Detect which cell encompasses the target text, then output its (X, Y) center coordinate. 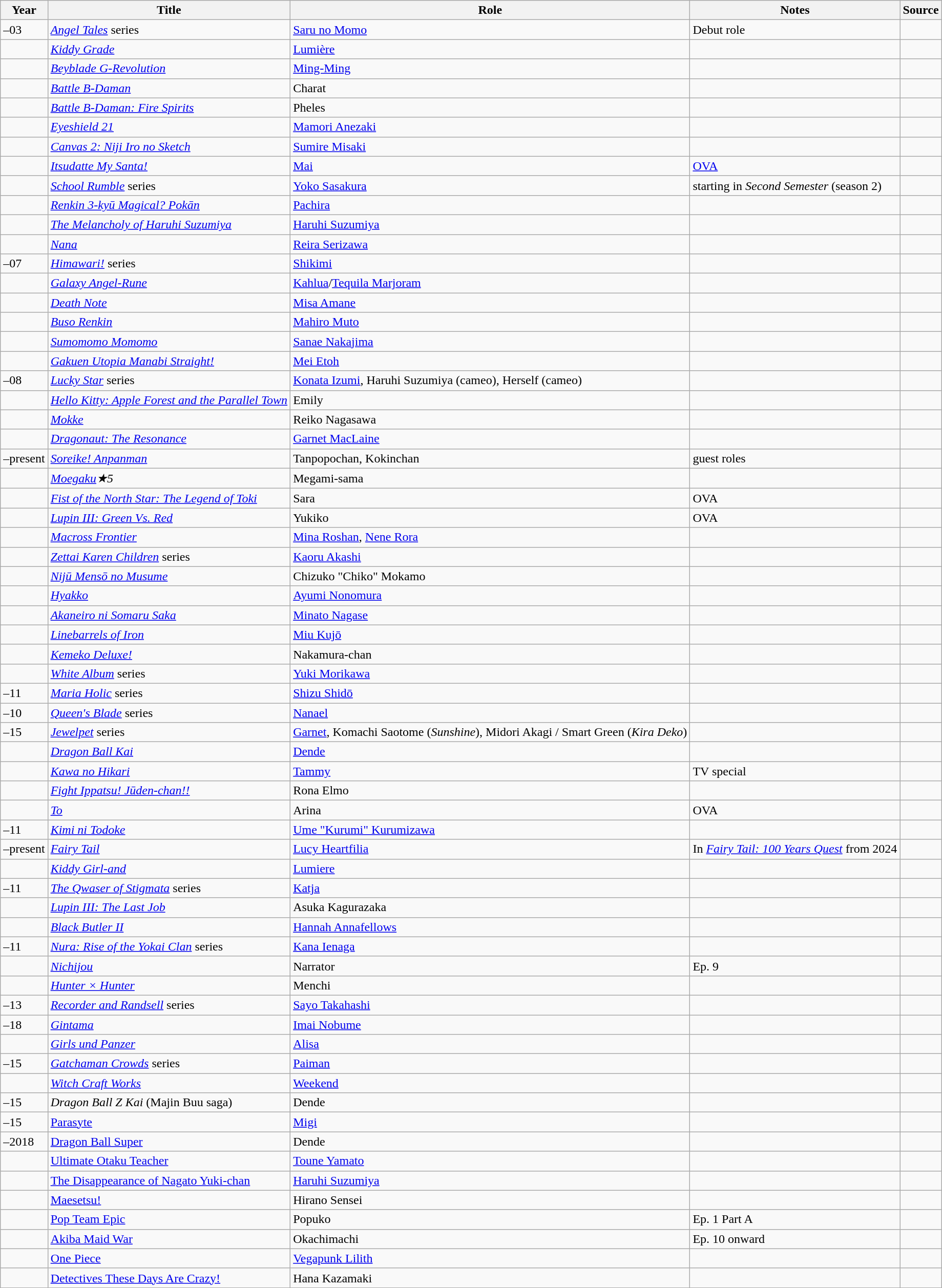
Tanpopochan, Kokinchan (490, 458)
Black Butler II (169, 927)
Popuko (490, 1219)
One Piece (169, 1258)
Recorder and Randsell series (169, 1005)
–10 (24, 712)
Hana Kazamaki (490, 1278)
Imai Nobume (490, 1025)
Ep. 9 (795, 966)
School Rumble series (169, 185)
Pachira (490, 205)
Vegapunk Lilith (490, 1258)
Role (490, 10)
Akaneiro ni Somaru Saka (169, 615)
Yukiko (490, 518)
Mei Etoh (490, 361)
Parasyte (169, 1122)
–08 (24, 381)
Konata Izumi, Haruhi Suzumiya (cameo), Herself (cameo) (490, 381)
Maesetsu! (169, 1200)
Detectives These Days Are Crazy! (169, 1278)
Weekend (490, 1083)
Hunter × Hunter (169, 985)
Battle B-Daman: Fire Spirits (169, 108)
Dragonaut: The Resonance (169, 439)
Kawa no Hikari (169, 771)
Ep. 10 onward (795, 1239)
Kiddy Girl-and (169, 869)
Canvas 2: Niji Iro no Sketch (169, 146)
Year (24, 10)
Misa Amane (490, 303)
Kimi ni Todoke (169, 830)
Witch Craft Works (169, 1083)
Maria Holic series (169, 693)
Charat (490, 88)
Queen's Blade series (169, 712)
Yoko Sasakura (490, 185)
–03 (24, 30)
Hyakko (169, 596)
Narrator (490, 966)
Macross Frontier (169, 537)
Notes (795, 10)
Nura: Rise of the Yokai Clan series (169, 946)
Ep. 1 Part A (795, 1219)
Lumière (490, 49)
Itsudatte My Santa! (169, 166)
Reiko Nagasawa (490, 419)
Katja (490, 888)
Menchi (490, 985)
starting in Second Semester (season 2) (795, 185)
Ayumi Nonomura (490, 596)
Nichijou (169, 966)
Kemeko Deluxe! (169, 654)
Mai (490, 166)
Lupin III: The Last Job (169, 907)
Dragon Ball Z Kai (Majin Buu saga) (169, 1103)
Hannah Annafellows (490, 927)
Kaoru Akashi (490, 557)
Minato Nagase (490, 615)
Ume "Kurumi" Kurumizawa (490, 830)
Himawari! series (169, 264)
Nanael (490, 712)
Akiba Maid War (169, 1239)
Linebarrels of Iron (169, 635)
Shikimi (490, 264)
Megami-sama (490, 478)
Paiman (490, 1064)
Mokke (169, 419)
Beyblade G-Revolution (169, 69)
Gatchaman Crowds series (169, 1064)
Sanae Nakajima (490, 342)
Buso Renkin (169, 322)
–13 (24, 1005)
Nijū Mensō no Musume (169, 576)
Death Note (169, 303)
Kana Ienaga (490, 946)
Tammy (490, 771)
Ming-Ming (490, 69)
–18 (24, 1025)
Sumomomo Momomo (169, 342)
Kiddy Grade (169, 49)
Zettai Karen Children series (169, 557)
Angel Tales series (169, 30)
Eyeshield 21 (169, 127)
The Disappearance of Nagato Yuki-chan (169, 1180)
Galaxy Angel-Rune (169, 283)
Dragon Ball Kai (169, 752)
Garnet, Komachi Saotome (Sunshine), Midori Akagi / Smart Green (Kira Deko) (490, 732)
Lupin III: Green Vs. Red (169, 518)
Battle B-Daman (169, 88)
Hirano Sensei (490, 1200)
Debut role (795, 30)
Title (169, 10)
Fairy Tail (169, 849)
Fist of the North Star: The Legend of Toki (169, 498)
Miu Kujō (490, 635)
guest roles (795, 458)
Lucy Heartfilia (490, 849)
Sumire Misaki (490, 146)
Rona Elmo (490, 791)
Moegaku★5 (169, 478)
Nakamura-chan (490, 654)
White Album series (169, 673)
Okachimachi (490, 1239)
Source (921, 10)
To (169, 810)
Arina (490, 810)
Hello Kitty: Apple Forest and the Parallel Town (169, 400)
Alisa (490, 1044)
Mahiro Muto (490, 322)
Lucky Star series (169, 381)
Saru no Momo (490, 30)
–07 (24, 264)
Jewelpet series (169, 732)
Renkin 3-kyū Magical? Pokān (169, 205)
Dragon Ball Super (169, 1142)
Asuka Kagurazaka (490, 907)
Yuki Morikawa (490, 673)
Sayo Takahashi (490, 1005)
Shizu Shidō (490, 693)
Sara (490, 498)
Mina Roshan, Nene Rora (490, 537)
Ultimate Otaku Teacher (169, 1161)
Lumiere (490, 869)
Emily (490, 400)
Reira Serizawa (490, 244)
The Qwaser of Stigmata series (169, 888)
TV special (795, 771)
Gintama (169, 1025)
Toune Yamato (490, 1161)
Mamori Anezaki (490, 127)
Chizuko "Chiko" Mokamo (490, 576)
Gakuen Utopia Manabi Straight! (169, 361)
Garnet MacLaine (490, 439)
Fight Ippatsu! Jūden-chan!! (169, 791)
Kahlua/Tequila Marjoram (490, 283)
Migi (490, 1122)
Soreike! Anpanman (169, 458)
Girls und Panzer (169, 1044)
The Melancholy of Haruhi Suzumiya (169, 224)
Pop Team Epic (169, 1219)
In Fairy Tail: 100 Years Quest from 2024 (795, 849)
–2018 (24, 1142)
Nana (169, 244)
Pheles (490, 108)
